Return [x, y] of the center of cell containing provided text 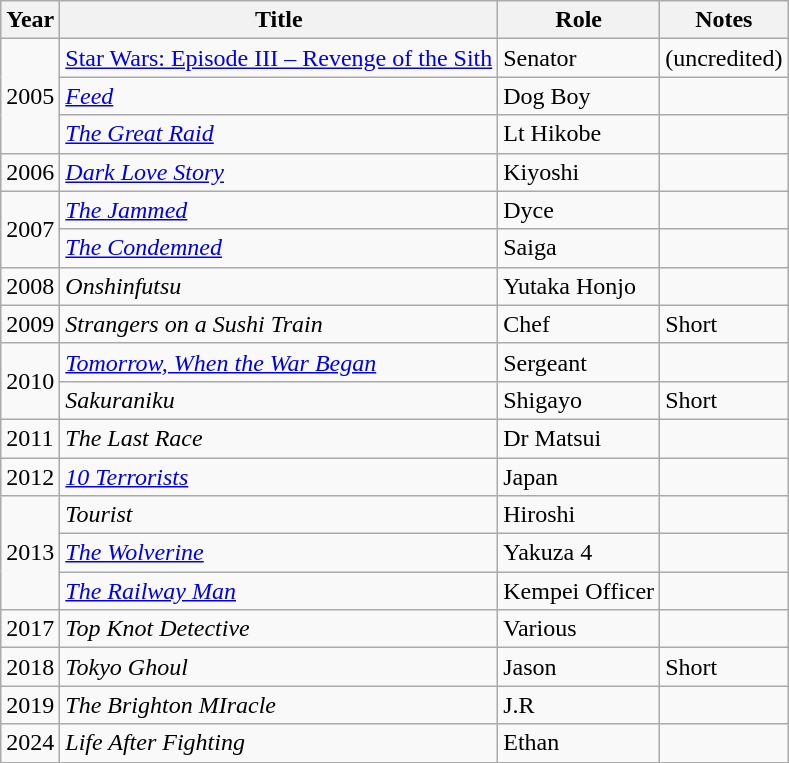
2013 [30, 553]
The Wolverine [279, 553]
Onshinfutsu [279, 286]
2007 [30, 229]
Chef [579, 324]
Various [579, 629]
Tomorrow, When the War Began [279, 362]
The Last Race [279, 438]
Role [579, 20]
Dyce [579, 210]
Star Wars: Episode III – Revenge of the Sith [279, 58]
2008 [30, 286]
2018 [30, 667]
The Railway Man [279, 591]
Kempei Officer [579, 591]
Hiroshi [579, 515]
Dark Love Story [279, 172]
Feed [279, 96]
2005 [30, 96]
Sakuraniku [279, 400]
Year [30, 20]
Notes [724, 20]
Tourist [279, 515]
The Brighton MIracle [279, 705]
2024 [30, 743]
Ethan [579, 743]
Japan [579, 477]
2006 [30, 172]
Top Knot Detective [279, 629]
Yakuza 4 [579, 553]
Sergeant [579, 362]
J.R [579, 705]
Title [279, 20]
2012 [30, 477]
Dr Matsui [579, 438]
(uncredited) [724, 58]
Kiyoshi [579, 172]
Shigayo [579, 400]
Senator [579, 58]
2017 [30, 629]
Jason [579, 667]
Tokyo Ghoul [279, 667]
Yutaka Honjo [579, 286]
The Condemned [279, 248]
2010 [30, 381]
Saiga [579, 248]
Dog Boy [579, 96]
10 Terrorists [279, 477]
Life After Fighting [279, 743]
Strangers on a Sushi Train [279, 324]
The Great Raid [279, 134]
2019 [30, 705]
Lt Hikobe [579, 134]
2011 [30, 438]
2009 [30, 324]
The Jammed [279, 210]
